For the text-containing cell, return its midpoint in (X, Y) coordinate format. 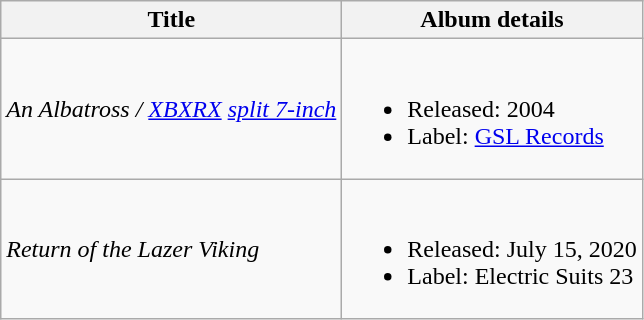
Album details (492, 20)
Return of the Lazer Viking (172, 249)
Released: July 15, 2020Label: Electric Suits 23 (492, 249)
Title (172, 20)
Released: 2004Label: GSL Records (492, 109)
An Albatross / XBXRX split 7-inch (172, 109)
